Provide the [x, y] coordinate of the cell's center where the given text is located.  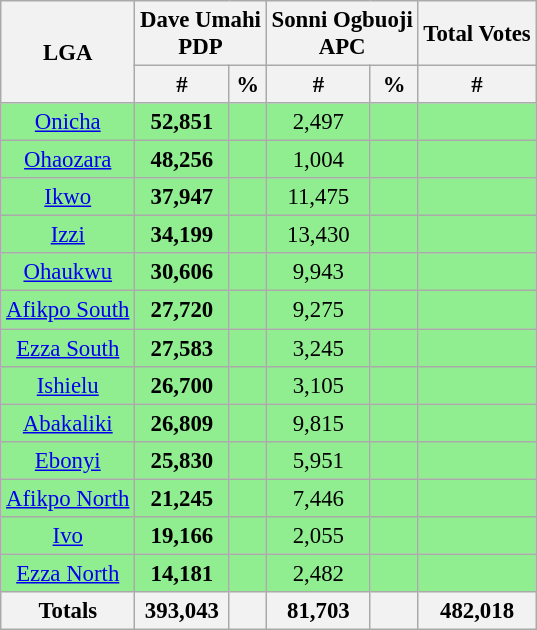
26,809 [182, 423]
Abakaliki [68, 423]
Ishielu [68, 385]
482,018 [477, 611]
9,815 [318, 423]
393,043 [182, 611]
11,475 [318, 197]
19,166 [182, 536]
Afikpo South [68, 310]
Ohaozara [68, 160]
3,105 [318, 385]
26,700 [182, 385]
3,245 [318, 348]
Ohaukwu [68, 273]
2,482 [318, 573]
48,256 [182, 160]
Sonni OgbuojiAPC [342, 34]
27,720 [182, 310]
21,245 [182, 498]
Izzi [68, 235]
Onicha [68, 122]
1,004 [318, 160]
25,830 [182, 460]
52,851 [182, 122]
Ivo [68, 536]
37,947 [182, 197]
Dave UmahiPDP [200, 34]
2,055 [318, 536]
Totals [68, 611]
27,583 [182, 348]
34,199 [182, 235]
2,497 [318, 122]
9,943 [318, 273]
7,446 [318, 498]
30,606 [182, 273]
13,430 [318, 235]
LGA [68, 52]
Afikpo North [68, 498]
9,275 [318, 310]
Total Votes [477, 34]
Ebonyi [68, 460]
81,703 [318, 611]
14,181 [182, 573]
Ezza South [68, 348]
5,951 [318, 460]
Ikwo [68, 197]
Ezza North [68, 573]
